Return the (X, Y) coordinate for the center point of the cell that contains the specified text.  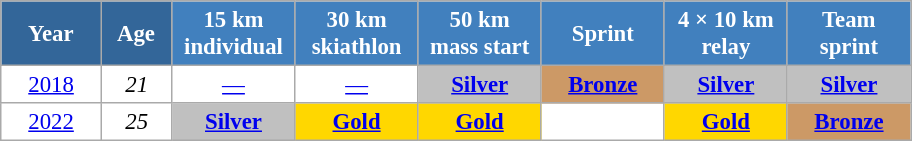
4 × 10 km relay (726, 34)
Age (136, 34)
25 (136, 122)
30 km skiathlon (356, 34)
2018 (52, 85)
2022 (52, 122)
50 km mass start (480, 34)
Sprint (602, 34)
21 (136, 85)
Year (52, 34)
15 km individual (234, 34)
Team sprint (848, 34)
